Identify which cell holds the provided text, then report its [x, y] central coordinate. 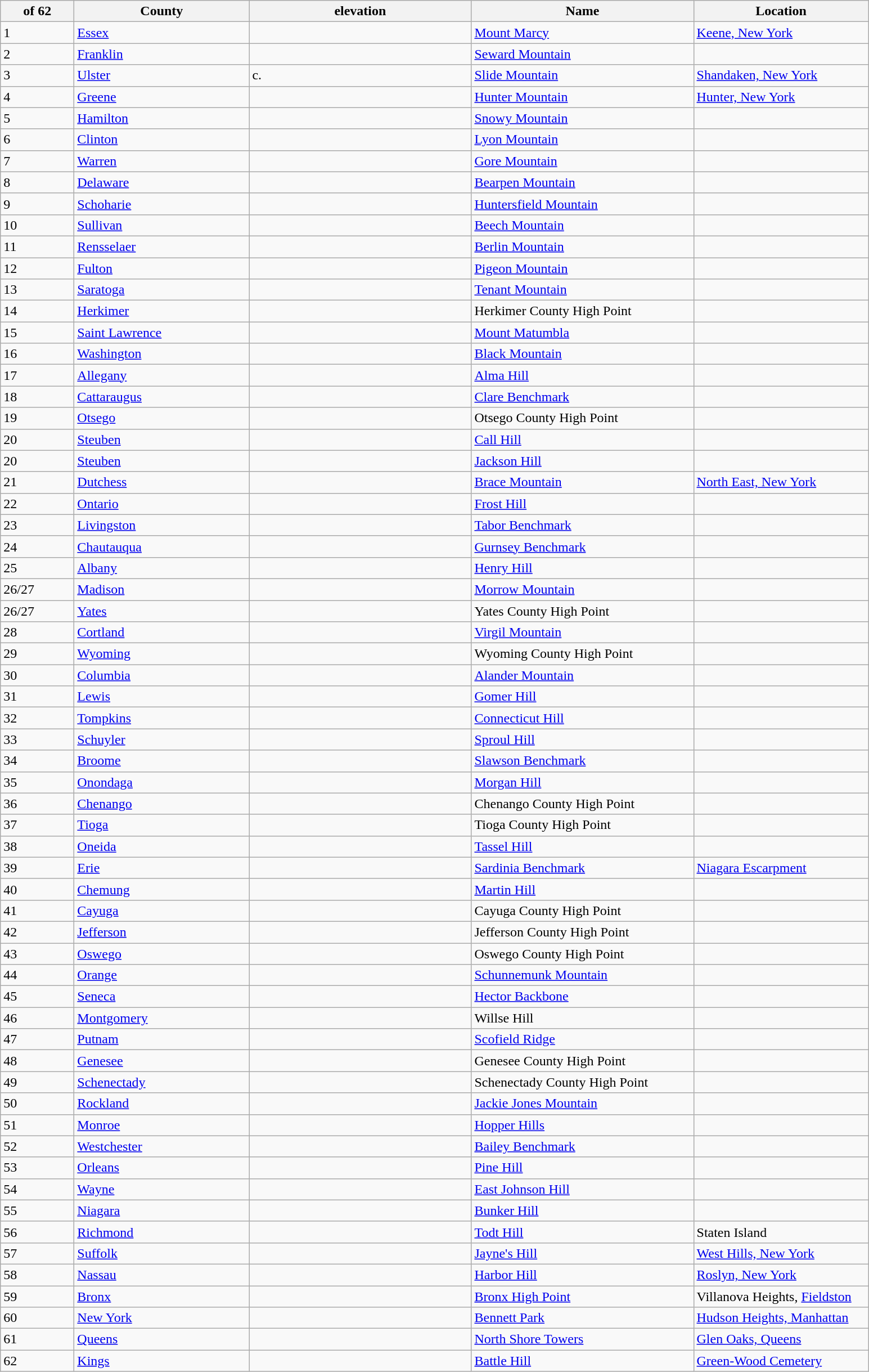
Bearpen Mountain [583, 182]
Lyon Mountain [583, 140]
Oswego [162, 954]
18 [37, 397]
Otsego [162, 418]
Clinton [162, 140]
Cortland [162, 633]
North East, New York [781, 482]
Broome [162, 761]
3 [37, 75]
29 [37, 654]
Seneca [162, 997]
Roslyn, New York [781, 1275]
Richmond [162, 1232]
Nassau [162, 1275]
Oswego County High Point [583, 954]
53 [37, 1168]
Orange [162, 975]
Martin Hill [583, 889]
50 [37, 1104]
15 [37, 333]
Black Mountain [583, 354]
Schoharie [162, 204]
Beech Mountain [583, 225]
32 [37, 718]
14 [37, 311]
Todt Hill [583, 1232]
Glen Oaks, Queens [781, 1339]
Cayuga [162, 911]
Yates County High Point [583, 611]
4 [37, 97]
30 [37, 675]
Bennett Park [583, 1318]
Chenango County High Point [583, 804]
Otsego County High Point [583, 418]
Westchester [162, 1146]
Bronx High Point [583, 1296]
Tassel Hill [583, 846]
34 [37, 761]
Willse Hill [583, 1018]
Queens [162, 1339]
Clare Benchmark [583, 397]
Wayne [162, 1189]
Tabor Benchmark [583, 525]
Alander Mountain [583, 675]
Livingston [162, 525]
Hopper Hills [583, 1125]
48 [37, 1061]
Bunker Hill [583, 1210]
Tenant Mountain [583, 290]
Slide Mountain [583, 75]
Rensselaer [162, 246]
61 [37, 1339]
59 [37, 1296]
Schunnemunk Mountain [583, 975]
36 [37, 804]
Madison [162, 589]
Fulton [162, 268]
Tioga County High Point [583, 825]
Hunter, New York [781, 97]
Cattaraugus [162, 397]
Brace Mountain [583, 482]
Herkimer [162, 311]
Battle Hill [583, 1361]
33 [37, 739]
58 [37, 1275]
Essex [162, 33]
Jefferson [162, 932]
Gurnsey Benchmark [583, 546]
60 [37, 1318]
of 62 [37, 11]
2 [37, 54]
54 [37, 1189]
Frost Hill [583, 504]
Seward Mountain [583, 54]
Huntersfield Mountain [583, 204]
Columbia [162, 675]
Hunter Mountain [583, 97]
Tioga [162, 825]
6 [37, 140]
c. [360, 75]
elevation [360, 11]
7 [37, 161]
Pine Hill [583, 1168]
Gomer Hill [583, 697]
19 [37, 418]
Cayuga County High Point [583, 911]
Location [781, 11]
57 [37, 1253]
Connecticut Hill [583, 718]
52 [37, 1146]
Chautauqua [162, 546]
17 [37, 375]
Saint Lawrence [162, 333]
Sproul Hill [583, 739]
Oneida [162, 846]
39 [37, 868]
45 [37, 997]
Scofield Ridge [583, 1039]
Berlin Mountain [583, 246]
42 [37, 932]
Erie [162, 868]
Schenectady County High Point [583, 1082]
Sullivan [162, 225]
56 [37, 1232]
Henry Hill [583, 568]
Keene, New York [781, 33]
Schuyler [162, 739]
35 [37, 782]
8 [37, 182]
Harbor Hill [583, 1275]
Sardinia Benchmark [583, 868]
Gore Mountain [583, 161]
44 [37, 975]
Genesee County High Point [583, 1061]
New York [162, 1318]
Virgil Mountain [583, 633]
Saratoga [162, 290]
43 [37, 954]
Ontario [162, 504]
Mount Matumbla [583, 333]
Ulster [162, 75]
40 [37, 889]
Niagara Escarpment [781, 868]
Kings [162, 1361]
Wyoming County High Point [583, 654]
Jackie Jones Mountain [583, 1104]
Yates [162, 611]
5 [37, 118]
Hamilton [162, 118]
28 [37, 633]
Monroe [162, 1125]
Call Hill [583, 440]
24 [37, 546]
Franklin [162, 54]
Washington [162, 354]
Albany [162, 568]
Lewis [162, 697]
Hudson Heights, Manhattan [781, 1318]
Chenango [162, 804]
1 [37, 33]
Mount Marcy [583, 33]
Chemung [162, 889]
Suffolk [162, 1253]
Orleans [162, 1168]
Dutchess [162, 482]
East Johnson Hill [583, 1189]
Warren [162, 161]
Onondaga [162, 782]
55 [37, 1210]
Alma Hill [583, 375]
Hector Backbone [583, 997]
51 [37, 1125]
Green-Wood Cemetery [781, 1361]
West Hills, New York [781, 1253]
46 [37, 1018]
41 [37, 911]
Name [583, 11]
Shandaken, New York [781, 75]
Slawson Benchmark [583, 761]
25 [37, 568]
Delaware [162, 182]
Staten Island [781, 1232]
11 [37, 246]
16 [37, 354]
Putnam [162, 1039]
Allegany [162, 375]
Greene [162, 97]
Niagara [162, 1210]
Jefferson County High Point [583, 932]
21 [37, 482]
10 [37, 225]
Pigeon Mountain [583, 268]
Genesee [162, 1061]
Jayne's Hill [583, 1253]
Schenectady [162, 1082]
Snowy Mountain [583, 118]
Herkimer County High Point [583, 311]
Bailey Benchmark [583, 1146]
9 [37, 204]
22 [37, 504]
12 [37, 268]
49 [37, 1082]
Wyoming [162, 654]
37 [37, 825]
13 [37, 290]
County [162, 11]
47 [37, 1039]
31 [37, 697]
Rockland [162, 1104]
Montgomery [162, 1018]
Morrow Mountain [583, 589]
Villanova Heights, Fieldston [781, 1296]
23 [37, 525]
Tompkins [162, 718]
Jackson Hill [583, 461]
38 [37, 846]
North Shore Towers [583, 1339]
Morgan Hill [583, 782]
62 [37, 1361]
Bronx [162, 1296]
